Detect which cell encompasses the target text, then output its (x, y) center coordinate. 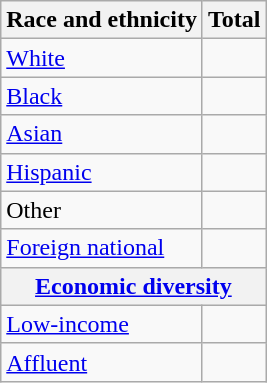
White (102, 58)
Hispanic (102, 172)
Race and ethnicity (102, 20)
Affluent (102, 362)
Other (102, 210)
Total (234, 20)
Foreign national (102, 248)
Low-income (102, 324)
Economic diversity (134, 286)
Asian (102, 134)
Black (102, 96)
